Locate the cell with the specified text and output its (x, y) center coordinate. 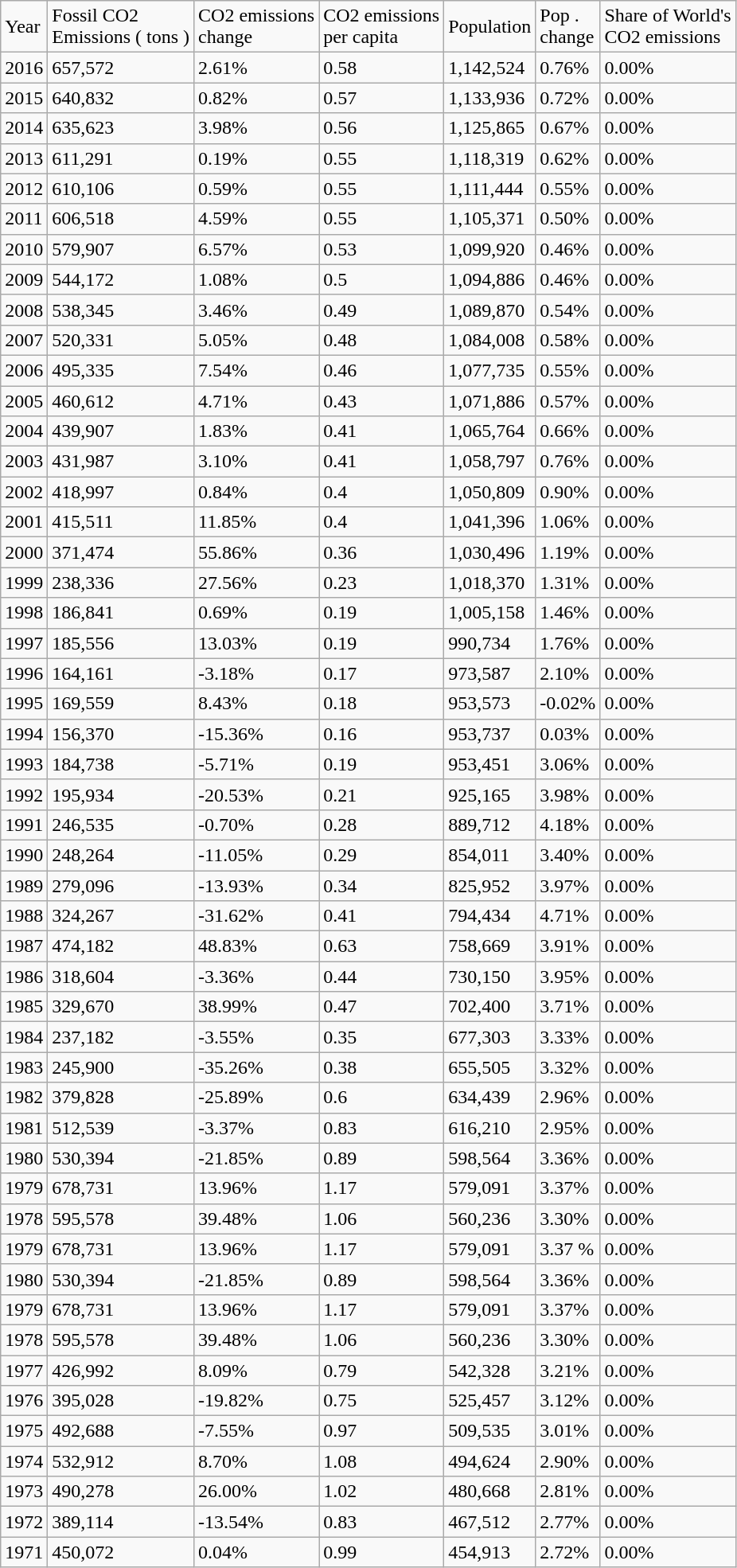
2.10% (568, 673)
0.84% (256, 492)
1982 (24, 1098)
1996 (24, 673)
702,400 (490, 1007)
248,264 (121, 855)
-3.36% (256, 977)
0.57 (382, 98)
1.02 (382, 1492)
3.21% (568, 1370)
1.31% (568, 583)
0.17 (382, 673)
0.66% (568, 431)
0.04% (256, 1552)
758,669 (490, 946)
1,133,936 (490, 98)
237,182 (121, 1037)
1.46% (568, 613)
2004 (24, 431)
-3.18% (256, 673)
0.97 (382, 1431)
0.34 (382, 886)
0.38 (382, 1067)
1,018,370 (490, 583)
1984 (24, 1037)
0.5 (382, 279)
-20.53% (256, 794)
1990 (24, 855)
953,451 (490, 764)
1998 (24, 613)
26.00% (256, 1492)
3.97% (568, 886)
640,832 (121, 98)
655,505 (490, 1067)
246,535 (121, 825)
0.90% (568, 492)
525,457 (490, 1401)
0.21 (382, 794)
1,005,158 (490, 613)
0.59% (256, 189)
415,511 (121, 522)
439,907 (121, 431)
Fossil CO2Emissions ( tons ) (121, 27)
3.37 % (568, 1249)
0.72% (568, 98)
0.57% (568, 400)
2.81% (568, 1492)
-5.71% (256, 764)
1987 (24, 946)
889,712 (490, 825)
CO2 emissionschange (256, 27)
0.50% (568, 219)
1.08 (382, 1461)
1,071,886 (490, 400)
538,345 (121, 310)
0.58% (568, 340)
2.72% (568, 1552)
164,161 (121, 673)
0.79 (382, 1370)
606,518 (121, 219)
-3.55% (256, 1037)
1971 (24, 1552)
2.90% (568, 1461)
Year (24, 27)
0.44 (382, 977)
1,089,870 (490, 310)
0.35 (382, 1037)
3.46% (256, 310)
379,828 (121, 1098)
-0.02% (568, 704)
3.32% (568, 1067)
2008 (24, 310)
0.49 (382, 310)
27.56% (256, 583)
2014 (24, 128)
1988 (24, 916)
48.83% (256, 946)
0.62% (568, 158)
1.19% (568, 552)
3.95% (568, 977)
990,734 (490, 643)
1,111,444 (490, 189)
1995 (24, 704)
2.61% (256, 68)
1994 (24, 734)
-19.82% (256, 1401)
184,738 (121, 764)
2003 (24, 462)
4.18% (568, 825)
0.82% (256, 98)
2011 (24, 219)
2007 (24, 340)
0.54% (568, 310)
-13.54% (256, 1522)
-15.36% (256, 734)
Share of World'sCO2 emissions (668, 27)
1,041,396 (490, 522)
156,370 (121, 734)
1,058,797 (490, 462)
1.08% (256, 279)
0.6 (382, 1098)
1972 (24, 1522)
3.91% (568, 946)
2009 (24, 279)
1,125,865 (490, 128)
-7.55% (256, 1431)
495,335 (121, 370)
520,331 (121, 340)
38.99% (256, 1007)
953,573 (490, 704)
3.40% (568, 855)
460,612 (121, 400)
635,623 (121, 128)
953,737 (490, 734)
55.86% (256, 552)
-3.37% (256, 1128)
474,182 (121, 946)
-25.89% (256, 1098)
480,668 (490, 1492)
657,572 (121, 68)
0.16 (382, 734)
1,030,496 (490, 552)
6.57% (256, 249)
1,118,319 (490, 158)
0.75 (382, 1401)
1,142,524 (490, 68)
0.36 (382, 552)
492,688 (121, 1431)
825,952 (490, 886)
318,604 (121, 977)
2012 (24, 189)
3.06% (568, 764)
4.59% (256, 219)
509,535 (490, 1431)
579,907 (121, 249)
0.69% (256, 613)
324,267 (121, 916)
2010 (24, 249)
431,987 (121, 462)
245,900 (121, 1067)
0.19% (256, 158)
1977 (24, 1370)
Population (490, 27)
730,150 (490, 977)
389,114 (121, 1522)
238,336 (121, 583)
1989 (24, 886)
1.76% (568, 643)
11.85% (256, 522)
1,099,920 (490, 249)
544,172 (121, 279)
1991 (24, 825)
0.63 (382, 946)
-35.26% (256, 1067)
1981 (24, 1128)
279,096 (121, 886)
169,559 (121, 704)
2005 (24, 400)
490,278 (121, 1492)
512,539 (121, 1128)
454,913 (490, 1552)
0.46 (382, 370)
0.48 (382, 340)
2015 (24, 98)
185,556 (121, 643)
0.53 (382, 249)
450,072 (121, 1552)
3.33% (568, 1037)
1997 (24, 643)
611,291 (121, 158)
2.77% (568, 1522)
CO2 emissionsper capita (382, 27)
1.06% (568, 522)
-11.05% (256, 855)
1,065,764 (490, 431)
467,512 (490, 1522)
794,434 (490, 916)
616,210 (490, 1128)
1992 (24, 794)
8.43% (256, 704)
542,328 (490, 1370)
3.12% (568, 1401)
0.28 (382, 825)
925,165 (490, 794)
677,303 (490, 1037)
1,084,008 (490, 340)
0.18 (382, 704)
195,934 (121, 794)
2000 (24, 552)
2002 (24, 492)
0.58 (382, 68)
-0.70% (256, 825)
532,912 (121, 1461)
1976 (24, 1401)
1975 (24, 1431)
1,105,371 (490, 219)
1986 (24, 977)
0.29 (382, 855)
-13.93% (256, 886)
5.05% (256, 340)
2006 (24, 370)
395,028 (121, 1401)
1974 (24, 1461)
13.03% (256, 643)
2.96% (568, 1098)
329,670 (121, 1007)
1985 (24, 1007)
1,094,886 (490, 279)
2016 (24, 68)
3.71% (568, 1007)
0.23 (382, 583)
8.09% (256, 1370)
0.56 (382, 128)
418,997 (121, 492)
Pop .change (568, 27)
371,474 (121, 552)
0.03% (568, 734)
8.70% (256, 1461)
3.01% (568, 1431)
-31.62% (256, 916)
0.67% (568, 128)
1.83% (256, 431)
426,992 (121, 1370)
1993 (24, 764)
186,841 (121, 613)
1983 (24, 1067)
0.47 (382, 1007)
1973 (24, 1492)
973,587 (490, 673)
854,011 (490, 855)
634,439 (490, 1098)
0.99 (382, 1552)
2.95% (568, 1128)
1,050,809 (490, 492)
2001 (24, 522)
1999 (24, 583)
7.54% (256, 370)
0.43 (382, 400)
3.10% (256, 462)
494,624 (490, 1461)
610,106 (121, 189)
2013 (24, 158)
1,077,735 (490, 370)
